Detect which cell encompasses the target text, then output its (x, y) center coordinate. 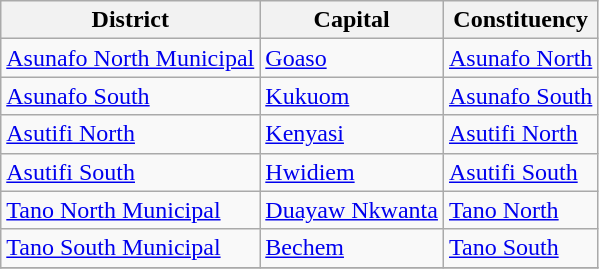
Capital (352, 20)
Asunafo North Municipal (130, 58)
Bechem (352, 248)
Duayaw Nkwanta (352, 210)
Kenyasi (352, 134)
Tano South (520, 248)
Kukuom (352, 96)
Goaso (352, 58)
Tano North Municipal (130, 210)
Tano North (520, 210)
Constituency (520, 20)
District (130, 20)
Tano South Municipal (130, 248)
Hwidiem (352, 172)
Asunafo North (520, 58)
